Output the (x, y) coordinate of the center of the cell containing the given text.  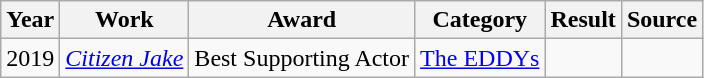
Work (124, 20)
Year (30, 20)
Source (662, 20)
Result (583, 20)
Best Supporting Actor (302, 58)
The EDDYs (480, 58)
Citizen Jake (124, 58)
Award (302, 20)
2019 (30, 58)
Category (480, 20)
